Return the [x, y] coordinate for the center point of the cell that contains the specified text.  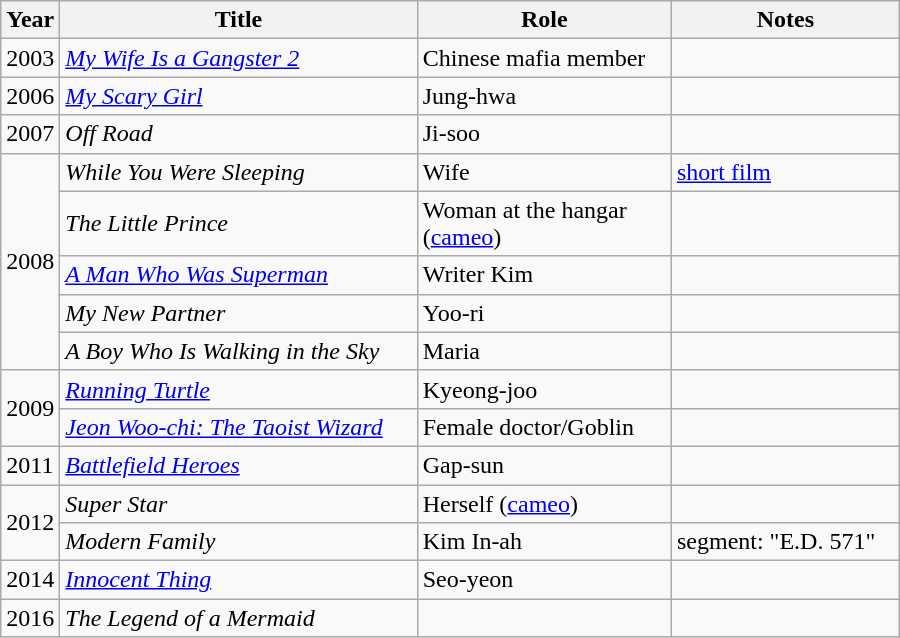
Battlefield Heroes [238, 465]
segment: "E.D. 571" [785, 542]
2007 [30, 134]
Jung-hwa [544, 96]
Kyeong-joo [544, 389]
A Man Who Was Superman [238, 275]
2014 [30, 580]
2011 [30, 465]
Woman at the hangar (cameo) [544, 224]
Jeon Woo-chi: The Taoist Wizard [238, 427]
Role [544, 20]
Modern Family [238, 542]
My New Partner [238, 313]
Chinese mafia member [544, 58]
Maria [544, 351]
A Boy Who Is Walking in the Sky [238, 351]
Gap-sun [544, 465]
While You Were Sleeping [238, 172]
Ji-soo [544, 134]
Yoo-ri [544, 313]
Innocent Thing [238, 580]
Notes [785, 20]
2012 [30, 522]
Super Star [238, 503]
2008 [30, 262]
My Wife Is a Gangster 2 [238, 58]
Female doctor/Goblin [544, 427]
Writer Kim [544, 275]
short film [785, 172]
Year [30, 20]
Title [238, 20]
Off Road [238, 134]
2003 [30, 58]
2016 [30, 618]
Wife [544, 172]
The Legend of a Mermaid [238, 618]
Seo-yeon [544, 580]
My Scary Girl [238, 96]
2006 [30, 96]
2009 [30, 408]
Kim In-ah [544, 542]
The Little Prince [238, 224]
Herself (cameo) [544, 503]
Running Turtle [238, 389]
